Detect which cell encompasses the target text, then output its [x, y] center coordinate. 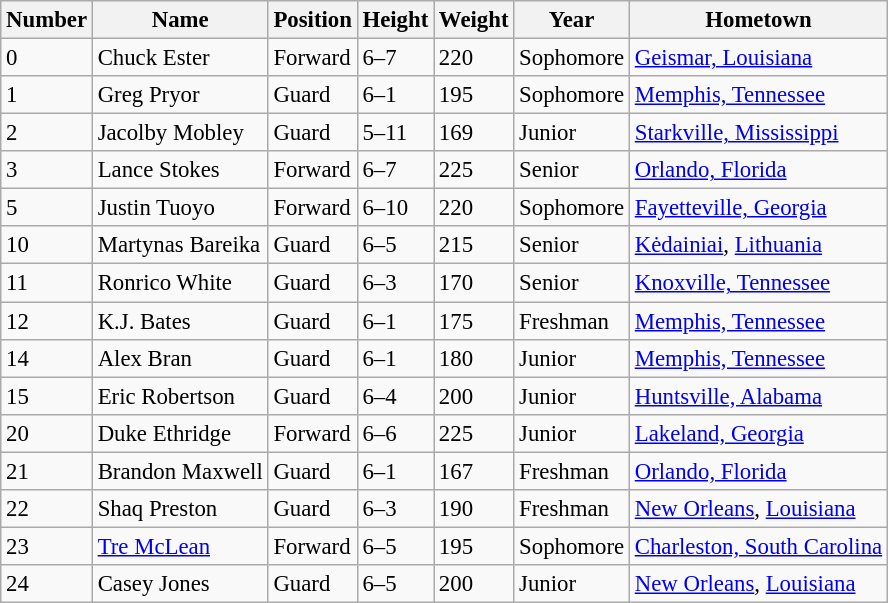
190 [474, 509]
169 [474, 133]
10 [47, 245]
180 [474, 358]
Chuck Ester [180, 58]
Year [572, 20]
Duke Ethridge [180, 433]
5 [47, 208]
Brandon Maxwell [180, 471]
Justin Tuoyo [180, 208]
Lance Stokes [180, 170]
3 [47, 170]
Name [180, 20]
175 [474, 321]
6–6 [395, 433]
Hometown [758, 20]
2 [47, 133]
170 [474, 283]
167 [474, 471]
Charleston, South Carolina [758, 546]
5–11 [395, 133]
Number [47, 20]
11 [47, 283]
Jacolby Mobley [180, 133]
Height [395, 20]
Eric Robertson [180, 396]
24 [47, 584]
20 [47, 433]
215 [474, 245]
Weight [474, 20]
Lakeland, Georgia [758, 433]
6–10 [395, 208]
Shaq Preston [180, 509]
Knoxville, Tennessee [758, 283]
Kėdainiai, Lithuania [758, 245]
6–4 [395, 396]
22 [47, 509]
21 [47, 471]
14 [47, 358]
12 [47, 321]
Tre McLean [180, 546]
0 [47, 58]
1 [47, 95]
Alex Bran [180, 358]
Geismar, Louisiana [758, 58]
Martynas Bareika [180, 245]
Ronrico White [180, 283]
Casey Jones [180, 584]
23 [47, 546]
Huntsville, Alabama [758, 396]
Position [312, 20]
15 [47, 396]
K.J. Bates [180, 321]
Fayetteville, Georgia [758, 208]
Greg Pryor [180, 95]
Starkville, Mississippi [758, 133]
